Scan for the cell matching the given text and deliver its (x, y) coordinate at center. 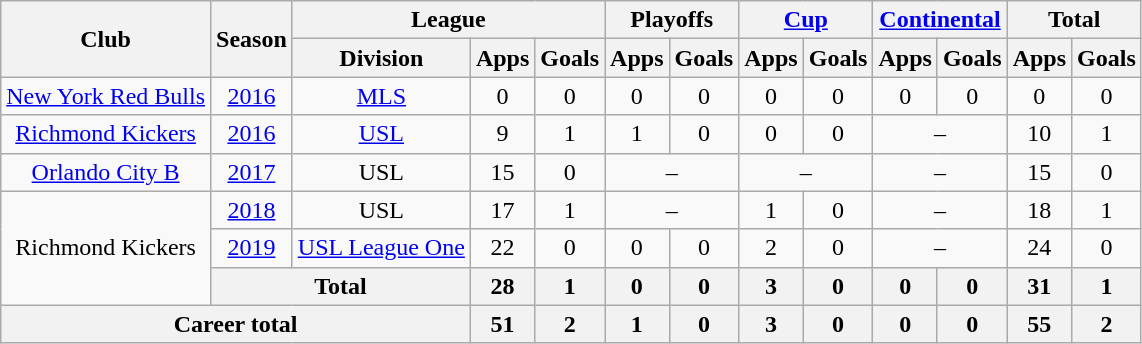
2017 (252, 172)
10 (1039, 134)
55 (1039, 324)
Division (381, 58)
Orlando City B (106, 172)
Cup (806, 20)
17 (502, 210)
New York Red Bulls (106, 96)
Playoffs (672, 20)
51 (502, 324)
28 (502, 286)
31 (1039, 286)
USL League One (381, 248)
2018 (252, 210)
Club (106, 39)
MLS (381, 96)
24 (1039, 248)
9 (502, 134)
Continental (940, 20)
Career total (236, 324)
2019 (252, 248)
Season (252, 39)
22 (502, 248)
18 (1039, 210)
League (448, 20)
